Pinpoint the cell where the given text exists, returning its [X, Y] midpoint coordinate. 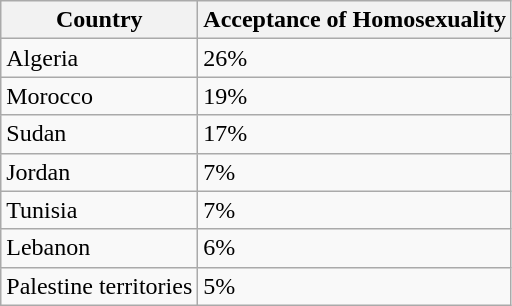
6% [355, 248]
Tunisia [100, 210]
5% [355, 286]
Jordan [100, 172]
26% [355, 58]
Palestine territories [100, 286]
Country [100, 20]
Sudan [100, 134]
19% [355, 96]
Morocco [100, 96]
Algeria [100, 58]
17% [355, 134]
Lebanon [100, 248]
Acceptance of Homosexuality [355, 20]
